Extract the (X, Y) coordinate from the center of the cell holding the provided text.  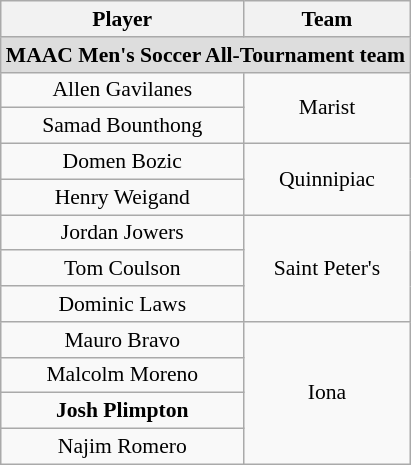
Jordan Jowers (122, 233)
MAAC Men's Soccer All-Tournament team (206, 55)
Tom Coulson (122, 269)
Josh Plimpton (122, 411)
Saint Peter's (327, 268)
Team (327, 19)
Allen Gavilanes (122, 90)
Samad Bounthong (122, 126)
Marist (327, 108)
Domen Bozic (122, 162)
Iona (327, 393)
Dominic Laws (122, 304)
Quinnipiac (327, 180)
Mauro Bravo (122, 340)
Henry Weigand (122, 197)
Najim Romero (122, 447)
Malcolm Moreno (122, 375)
Player (122, 19)
